Output the (x, y) coordinate of the center of the cell containing the given text.  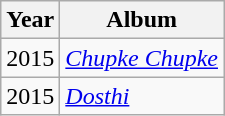
Year (30, 20)
Dosthi (142, 96)
Album (142, 20)
Chupke Chupke (142, 58)
